For the text-containing cell, return its midpoint in (X, Y) coordinate format. 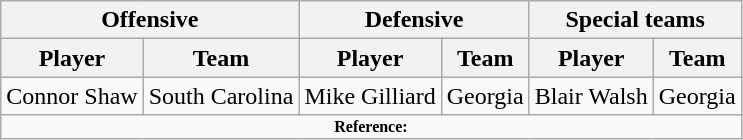
Defensive (414, 20)
Mike Gilliard (370, 96)
Reference: (371, 127)
Blair Walsh (591, 96)
Offensive (150, 20)
Special teams (635, 20)
South Carolina (221, 96)
Connor Shaw (72, 96)
